Output the [X, Y] coordinate of the center of the cell containing the given text.  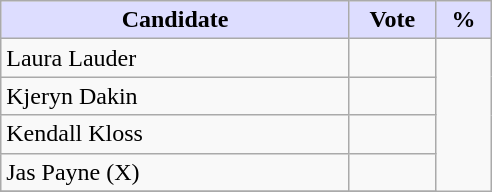
Laura Lauder [176, 58]
Vote [392, 20]
Kendall Kloss [176, 134]
Jas Payne (X) [176, 172]
Kjeryn Dakin [176, 96]
% [463, 20]
Candidate [176, 20]
